Provide the [x, y] coordinate of the cell's center where the given text is located.  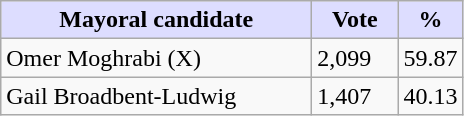
Vote [355, 20]
40.13 [430, 96]
% [430, 20]
59.87 [430, 58]
Omer Moghrabi (X) [156, 58]
Mayoral candidate [156, 20]
2,099 [355, 58]
1,407 [355, 96]
Gail Broadbent-Ludwig [156, 96]
